Locate the cell with the specified text and output its [x, y] center coordinate. 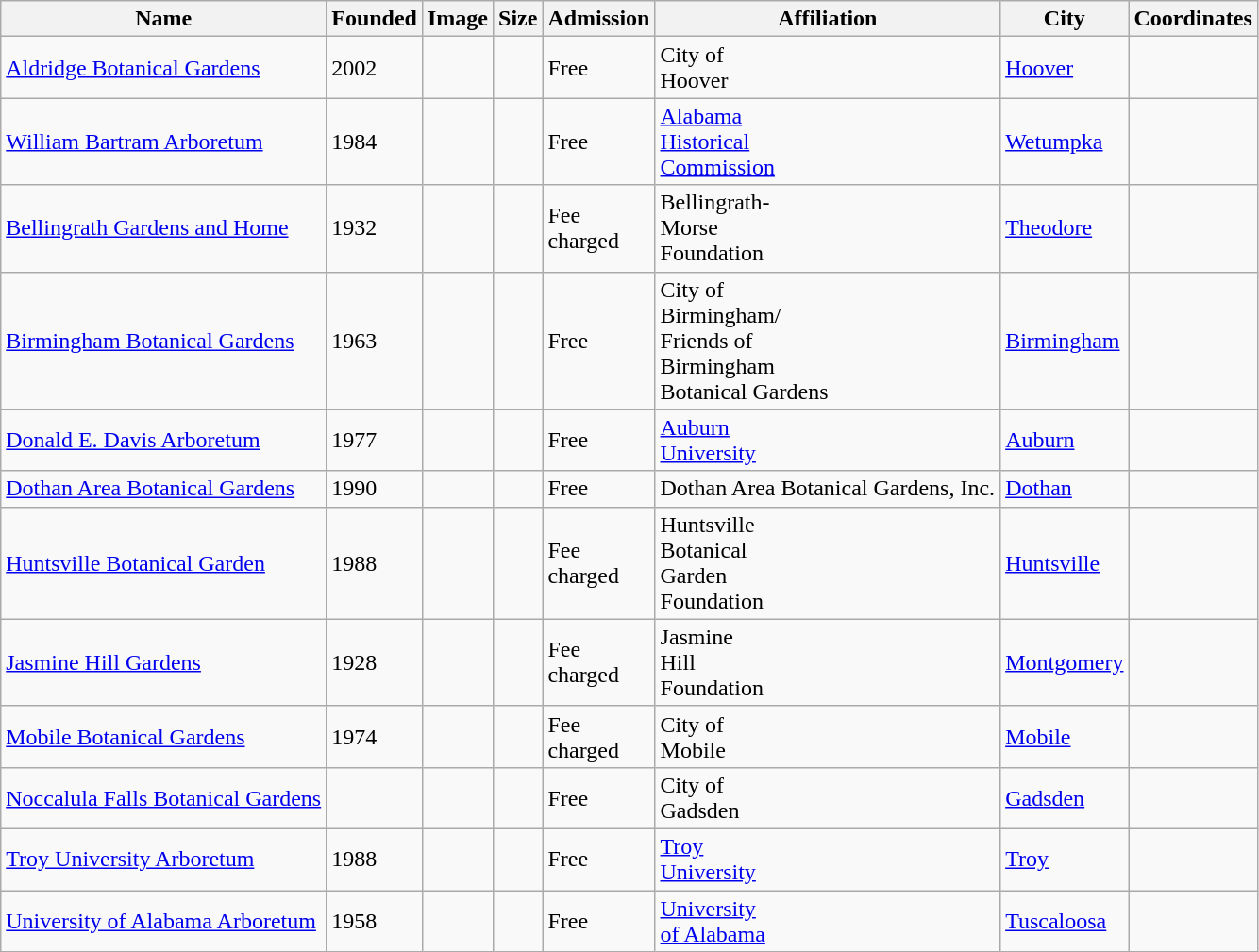
Auburn [1065, 440]
Birmingham [1065, 341]
Jasmine Hill Gardens [164, 662]
Universityof Alabama [828, 921]
City ofMobile [828, 736]
Bellingrath Gardens and Home [164, 228]
Troy University Arboretum [164, 859]
Dothan Area Botanical Gardens [164, 489]
Montgomery [1065, 662]
Name [164, 19]
University of Alabama Arboretum [164, 921]
William Bartram Arboretum [164, 142]
Tuscaloosa [1065, 921]
Huntsville Botanical Garden [164, 562]
Image [457, 19]
Bellingrath-MorseFoundation [828, 228]
AuburnUniversity [828, 440]
Coordinates [1193, 19]
Mobile [1065, 736]
AlabamaHistoricalCommission [828, 142]
Wetumpka [1065, 142]
Size [518, 19]
1990 [375, 489]
JasmineHillFoundation [828, 662]
1963 [375, 341]
1928 [375, 662]
City [1065, 19]
Dothan Area Botanical Gardens, Inc. [828, 489]
Admission [598, 19]
Hoover [1065, 68]
Dothan [1065, 489]
Noccalula Falls Botanical Gardens [164, 798]
1958 [375, 921]
HuntsvilleBotanicalGardenFoundation [828, 562]
1984 [375, 142]
Huntsville [1065, 562]
Birmingham Botanical Gardens [164, 341]
TroyUniversity [828, 859]
1977 [375, 440]
Theodore [1065, 228]
Mobile Botanical Gardens [164, 736]
Aldridge Botanical Gardens [164, 68]
Gadsden [1065, 798]
Founded [375, 19]
1932 [375, 228]
City ofGadsden [828, 798]
Donald E. Davis Arboretum [164, 440]
City ofBirmingham/Friends ofBirminghamBotanical Gardens [828, 341]
1974 [375, 736]
Troy [1065, 859]
2002 [375, 68]
City ofHoover [828, 68]
Affiliation [828, 19]
